From the cell containing the given text, extract its center point as [X, Y] coordinate. 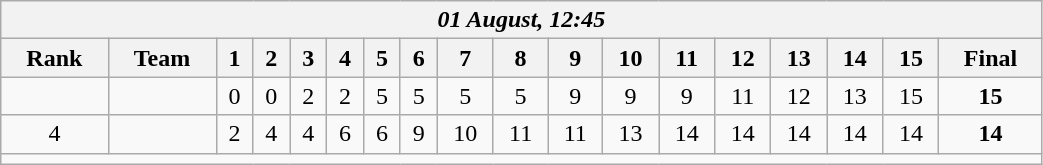
3 [308, 58]
7 [465, 58]
1 [234, 58]
Final [990, 58]
01 August, 12:45 [522, 20]
Rank [54, 58]
Team [162, 58]
8 [520, 58]
